Capture the cell that displays the provided text and extract its [x, y] central coordinate. 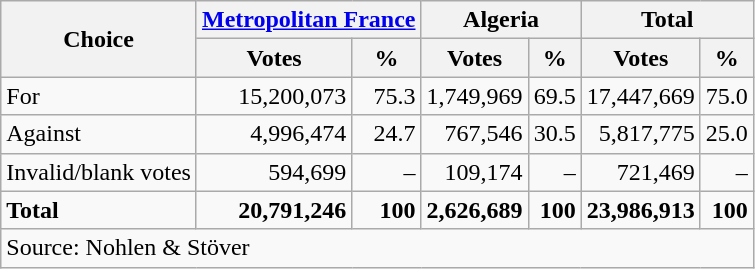
75.3 [386, 96]
20,791,246 [274, 210]
23,986,913 [640, 210]
4,996,474 [274, 134]
75.0 [726, 96]
721,469 [640, 172]
For [99, 96]
25.0 [726, 134]
Source: Nohlen & Stöver [378, 248]
2,626,689 [474, 210]
Against [99, 134]
Algeria [501, 20]
767,546 [474, 134]
30.5 [554, 134]
Metropolitan France [308, 20]
109,174 [474, 172]
24.7 [386, 134]
594,699 [274, 172]
1,749,969 [474, 96]
5,817,775 [640, 134]
69.5 [554, 96]
15,200,073 [274, 96]
Invalid/blank votes [99, 172]
Choice [99, 39]
17,447,669 [640, 96]
